Capture the cell that displays the provided text and extract its [X, Y] central coordinate. 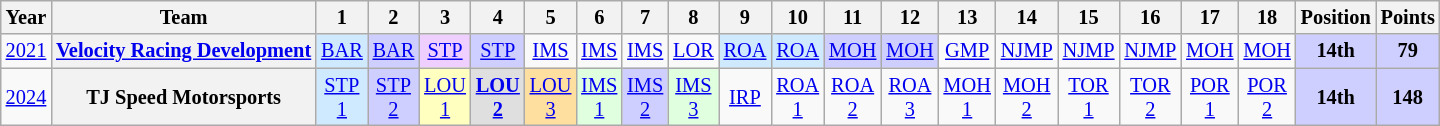
6 [599, 17]
MOH1 [968, 97]
TOR2 [1150, 97]
STP1 [342, 97]
4 [498, 17]
148 [1408, 97]
MOH2 [1027, 97]
11 [852, 17]
GMP [968, 51]
STP2 [394, 97]
IRP [746, 97]
18 [1266, 17]
LOU3 [551, 97]
9 [746, 17]
POR1 [1210, 97]
2024 [26, 97]
IMS3 [693, 97]
TOR1 [1089, 97]
LOU2 [498, 97]
1 [342, 17]
3 [445, 17]
8 [693, 17]
2 [394, 17]
Year [26, 17]
12 [910, 17]
Position [1336, 17]
13 [968, 17]
ROA1 [798, 97]
ROA3 [910, 97]
ROA2 [852, 97]
17 [1210, 17]
LOR [693, 51]
IMS2 [645, 97]
Team [184, 17]
5 [551, 17]
IMS1 [599, 97]
15 [1089, 17]
10 [798, 17]
Points [1408, 17]
TJ Speed Motorsports [184, 97]
LOU1 [445, 97]
7 [645, 17]
Velocity Racing Development [184, 51]
16 [1150, 17]
2021 [26, 51]
14 [1027, 17]
79 [1408, 51]
POR2 [1266, 97]
